Determine the [x, y] coordinate at the center of the cell enclosing the given text.  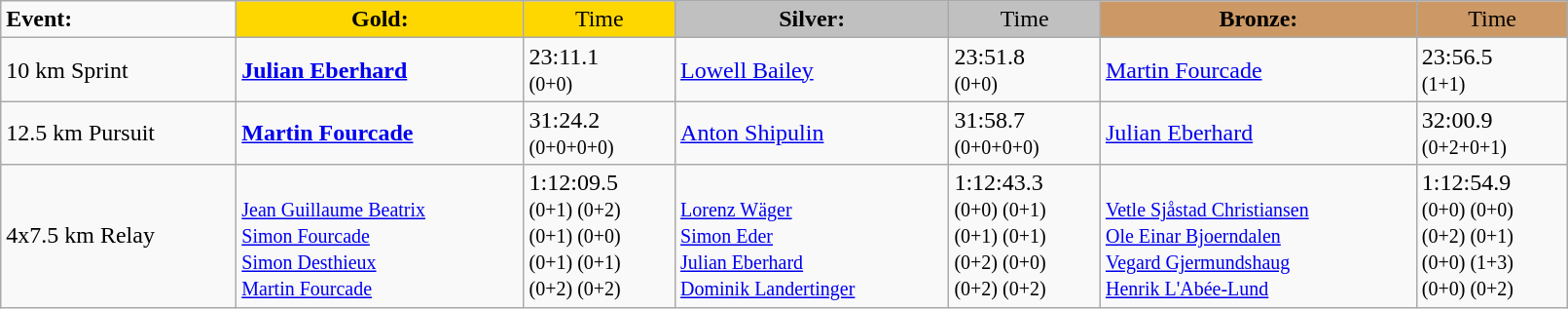
23:51.8(0+0) [1025, 70]
10 km Sprint [119, 70]
12.5 km Pursuit [119, 133]
23:56.5(1+1) [1492, 70]
Silver: [812, 19]
Vetle Sjåstad ChristiansenOle Einar BjoerndalenVegard GjermundshaugHenrik L'Abée-Lund [1258, 236]
Lowell Bailey [812, 70]
Bronze: [1258, 19]
32:00.9(0+2+0+1) [1492, 133]
1:12:09.5(0+1) (0+2)(0+1) (0+0)(0+1) (0+1)(0+2) (0+2) [600, 236]
1:12:54.9(0+0) (0+0)(0+2) (0+1)(0+0) (1+3)(0+0) (0+2) [1492, 236]
31:58.7(0+0+0+0) [1025, 133]
1:12:43.3(0+0) (0+1)(0+1) (0+1)(0+2) (0+0)(0+2) (0+2) [1025, 236]
Anton Shipulin [812, 133]
Lorenz WägerSimon EderJulian EberhardDominik Landertinger [812, 236]
Event: [119, 19]
Jean Guillaume BeatrixSimon FourcadeSimon DesthieuxMartin Fourcade [380, 236]
4x7.5 km Relay [119, 236]
31:24.2(0+0+0+0) [600, 133]
23:11.1(0+0) [600, 70]
Gold: [380, 19]
